Find where the given text appears and provide that cell's center as [x, y] coordinate. 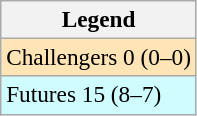
Legend [99, 19]
Challengers 0 (0–0) [99, 57]
Futures 15 (8–7) [99, 95]
